Output the [x, y] coordinate of the center of the cell containing the given text.  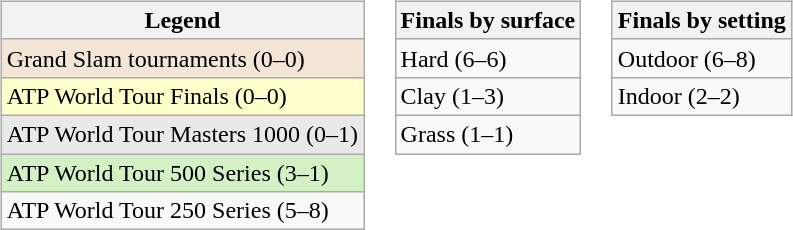
Grand Slam tournaments (0–0) [182, 58]
Indoor (2–2) [702, 96]
ATP World Tour 250 Series (5–8) [182, 211]
ATP World Tour Finals (0–0) [182, 96]
Hard (6–6) [488, 58]
Clay (1–3) [488, 96]
Finals by surface [488, 20]
Legend [182, 20]
Finals by setting [702, 20]
ATP World Tour 500 Series (3–1) [182, 173]
Grass (1–1) [488, 134]
Outdoor (6–8) [702, 58]
ATP World Tour Masters 1000 (0–1) [182, 134]
